Identify which cell holds the provided text, then report its [X, Y] central coordinate. 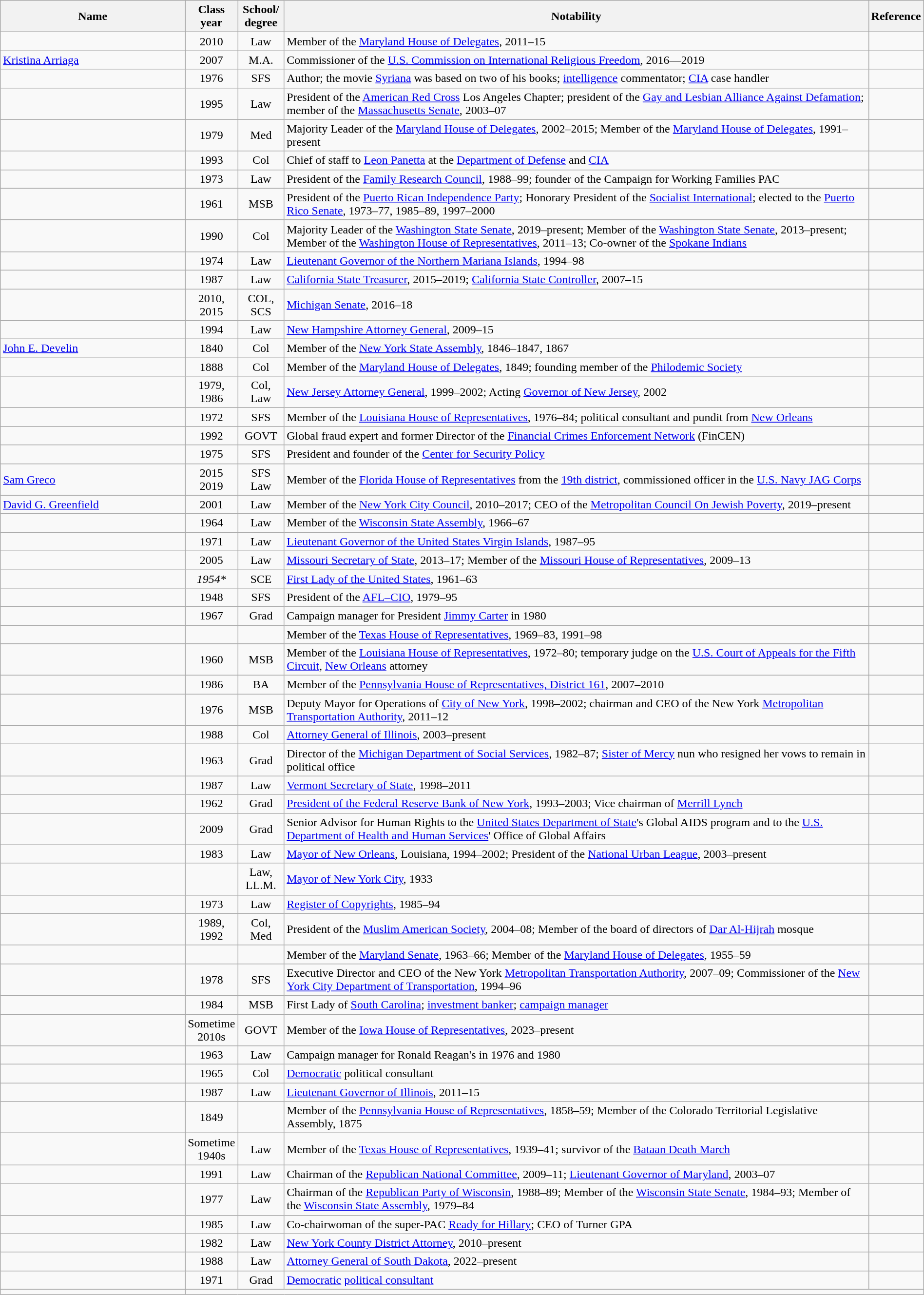
1960 [212, 660]
Attorney General of Illinois, 2003–present [576, 735]
Member of the Wisconsin State Assembly, 1966–67 [576, 523]
1992 [212, 436]
Col,Med [261, 929]
Sometime 2010s [212, 1029]
Sometime 1940s [212, 1149]
1989,1992 [212, 929]
School/degree [261, 17]
President of the Federal Reserve Bank of New York, 1993–2003; Vice chairman of Merrill Lynch [576, 804]
Kristina Arriaga [93, 60]
Member of the Louisiana House of Representatives, 1972–80; temporary judge on the U.S. Court of Appeals for the Fifth Circuit, New Orleans attorney [576, 660]
Member of the Maryland House of Delegates, 1849; founding member of the Philodemic Society [576, 367]
Notability [576, 17]
1985 [212, 1224]
Member of the Florida House of Representatives from the 19th district, commissioned officer in the U.S. Navy JAG Corps [576, 480]
President of the Family Research Council, 1988–99; founder of the Campaign for Working Families PAC [576, 179]
Member of the Maryland Senate, 1963–66; Member of the Maryland House of Delegates, 1955–59 [576, 954]
Member of the New York State Assembly, 1846–1847, 1867 [576, 348]
California State Treasurer, 2015–2019; California State Controller, 2007–15 [576, 279]
COL,SCS [261, 304]
Member of the Pennsylvania House of Representatives, District 161, 2007–2010 [576, 685]
Director of the Michigan Department of Social Services, 1982–87; Sister of Mercy nun who resigned her vows to remain in political office [576, 760]
Mayor of New York City, 1933 [576, 879]
Chief of staff to Leon Panetta at the Department of Defense and CIA [576, 160]
Member of the Louisiana House of Representatives, 1976–84; political consultant and pundit from New Orleans [576, 417]
1979 [212, 135]
1954* [212, 579]
Reference [896, 17]
Member of the Texas House of Representatives, 1969–83, 1991–98 [576, 634]
Co-chairwoman of the super-PAC Ready for Hillary; CEO of Turner GPA [576, 1224]
Law,LL.M. [261, 879]
John E. Develin [93, 348]
1995 [212, 103]
Col,Law [261, 392]
1991 [212, 1174]
Member of the Texas House of Representatives, 1939–41; survivor of the Bataan Death March [576, 1149]
2010,2015 [212, 304]
New Jersey Attorney General, 1999–2002; Acting Governor of New Jersey, 2002 [576, 392]
First Lady of the United States, 1961–63 [576, 579]
Sam Greco [93, 480]
Mayor of New Orleans, Louisiana, 1994–2002; President of the National Urban League, 2003–present [576, 854]
1962 [212, 804]
SCE [261, 579]
Attorney General of South Dakota, 2022–present [576, 1261]
Campaign manager for President Jimmy Carter in 1980 [576, 616]
1888 [212, 367]
1990 [212, 236]
Majority Leader of the Maryland House of Delegates, 2002–2015; Member of the Maryland House of Delegates, 1991–present [576, 135]
Chairman of the Republican National Committee, 2009–11; Lieutenant Governor of Maryland, 2003–07 [576, 1174]
Deputy Mayor for Operations of City of New York, 1998–2002; chairman and CEO of the New York Metropolitan Transportation Authority, 2011–12 [576, 710]
2001 [212, 504]
1840 [212, 348]
2005 [212, 560]
SFSLaw [261, 480]
1972 [212, 417]
President of the Muslim American Society, 2004–08; Member of the board of directors of Dar Al-Hijrah mosque [576, 929]
President of the AFL–CIO, 1979–95 [576, 597]
M.A. [261, 60]
2009 [212, 829]
Member of the Iowa House of Representatives, 2023–present [576, 1029]
Campaign manager for Ronald Reagan's in 1976 and 1980 [576, 1055]
20152019 [212, 480]
Member of the Maryland House of Delegates, 2011–15 [576, 41]
Author; the movie Syriana was based on two of his books; intelligence commentator; CIA case handler [576, 78]
Michigan Senate, 2016–18 [576, 304]
Lieutenant Governor of the Northern Mariana Islands, 1994–98 [576, 261]
1979,1986 [212, 392]
Missouri Secretary of State, 2013–17; Member of the Missouri House of Representatives, 2009–13 [576, 560]
First Lady of South Carolina; investment banker; campaign manager [576, 1005]
1964 [212, 523]
Member of the Pennsylvania House of Representatives, 1858–59; Member of the Colorado Territorial Legislative Assembly, 1875 [576, 1117]
1948 [212, 597]
1982 [212, 1243]
Commissioner of the U.S. Commission on International Religious Freedom, 2016—2019 [576, 60]
1978 [212, 980]
Med [261, 135]
BA [261, 685]
1977 [212, 1199]
1983 [212, 854]
Lieutenant Governor of the United States Virgin Islands, 1987–95 [576, 541]
1975 [212, 454]
1967 [212, 616]
New Hampshire Attorney General, 2009–15 [576, 330]
1986 [212, 685]
1974 [212, 261]
2007 [212, 60]
New York County District Attorney, 2010–present [576, 1243]
Class year [212, 17]
Vermont Secretary of State, 1998–2011 [576, 785]
1984 [212, 1005]
1849 [212, 1117]
1961 [212, 204]
David G. Greenfield [93, 504]
1965 [212, 1074]
Name [93, 17]
1994 [212, 330]
Register of Copyrights, 1985–94 [576, 904]
2010 [212, 41]
Global fraud expert and former Director of the Financial Crimes Enforcement Network (FinCEN) [576, 436]
Lieutenant Governor of Illinois, 2011–15 [576, 1092]
1993 [212, 160]
President and founder of the Center for Security Policy [576, 454]
Member of the New York City Council, 2010–2017; CEO of the Metropolitan Council On Jewish Poverty, 2019–present [576, 504]
